Scan for the cell matching the given text and deliver its [x, y] coordinate at center. 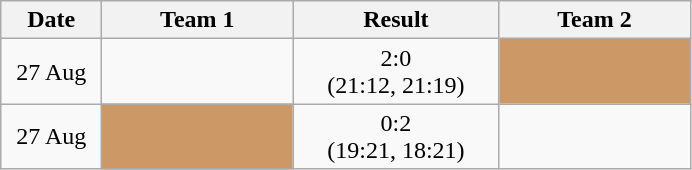
Team 2 [594, 20]
0:2 (19:21, 18:21) [396, 136]
2:0 (21:12, 21:19) [396, 72]
Date [52, 20]
Team 1 [198, 20]
Result [396, 20]
